Return the [X, Y] coordinate for the center point of the cell that contains the specified text.  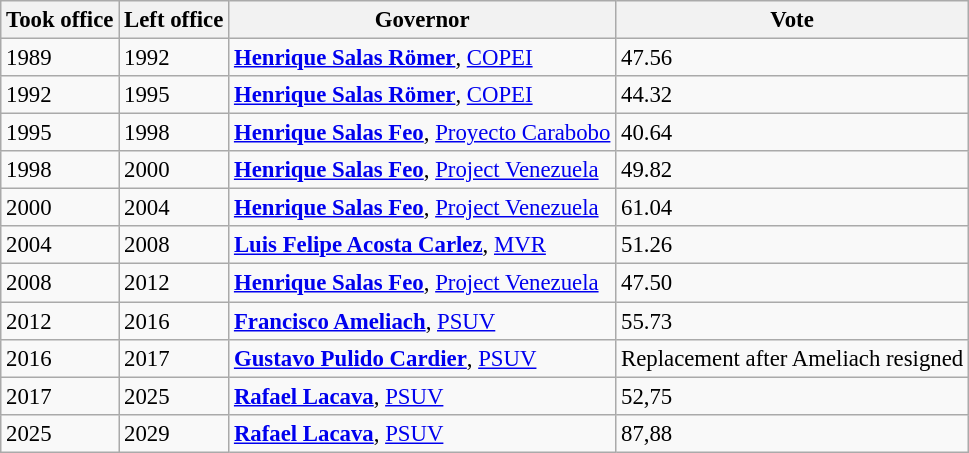
87,88 [792, 433]
Vote [792, 20]
Governor [422, 20]
Replacement after Ameliach resigned [792, 358]
51.26 [792, 245]
Took office [60, 20]
44.32 [792, 95]
Left office [174, 20]
47.56 [792, 58]
Gustavo Pulido Cardier, PSUV [422, 358]
Luis Felipe Acosta Carlez, MVR [422, 245]
2029 [174, 433]
61.04 [792, 208]
49.82 [792, 170]
Henrique Salas Feo, Proyecto Carabobo [422, 133]
40.64 [792, 133]
1989 [60, 58]
55.73 [792, 321]
47.50 [792, 283]
Francisco Ameliach, PSUV [422, 321]
52,75 [792, 396]
